Identify which cell holds the provided text, then report its [X, Y] central coordinate. 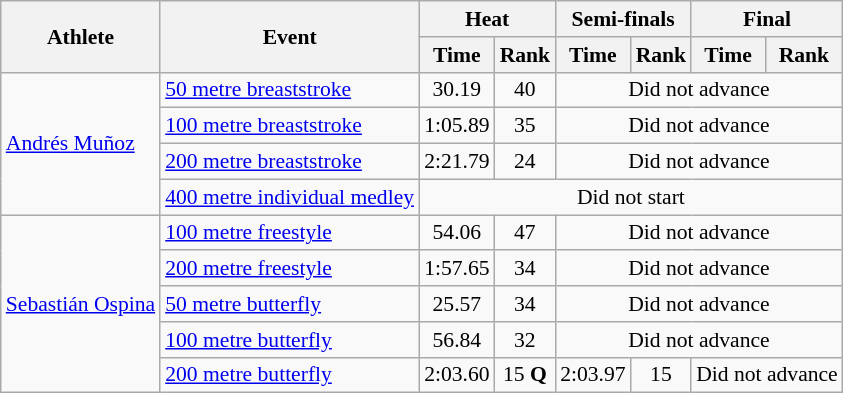
30.19 [456, 90]
40 [526, 90]
Sebastián Ospina [80, 304]
50 metre breaststroke [290, 90]
200 metre freestyle [290, 269]
100 metre breaststroke [290, 126]
200 metre butterfly [290, 375]
24 [526, 162]
32 [526, 340]
1:57.65 [456, 269]
Did not start [631, 197]
100 metre butterfly [290, 340]
Andrés Muñoz [80, 143]
100 metre freestyle [290, 233]
Heat [487, 19]
200 metre breaststroke [290, 162]
15 [662, 375]
35 [526, 126]
25.57 [456, 304]
47 [526, 233]
2:21.79 [456, 162]
1:05.89 [456, 126]
Athlete [80, 36]
54.06 [456, 233]
Semi-finals [623, 19]
400 metre individual medley [290, 197]
56.84 [456, 340]
15 Q [526, 375]
2:03.97 [592, 375]
50 metre butterfly [290, 304]
2:03.60 [456, 375]
Event [290, 36]
Final [767, 19]
